Scan for the cell matching the given text and deliver its (x, y) coordinate at center. 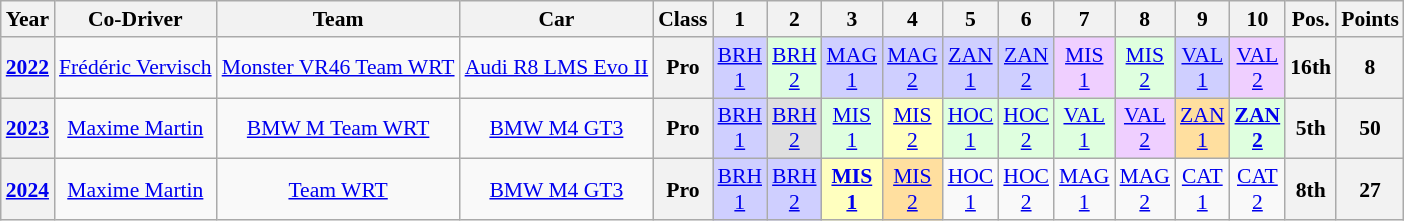
2022 (28, 68)
4 (912, 19)
Year (28, 19)
BMW M Team WRT (338, 128)
10 (1258, 19)
Co-Driver (136, 19)
Audi R8 LMS Evo II (557, 68)
Points (1370, 19)
Class (682, 19)
50 (1370, 128)
3 (852, 19)
27 (1370, 190)
16th (1310, 68)
8th (1310, 190)
2 (794, 19)
1 (740, 19)
Team WRT (338, 190)
7 (1084, 19)
Pos. (1310, 19)
Team (338, 19)
CAT1 (1202, 190)
Car (557, 19)
CAT2 (1258, 190)
2023 (28, 128)
5 (971, 19)
2024 (28, 190)
Monster VR46 Team WRT (338, 68)
5th (1310, 128)
9 (1202, 19)
6 (1026, 19)
Frédéric Vervisch (136, 68)
